Identify which cell holds the provided text, then report its [X, Y] central coordinate. 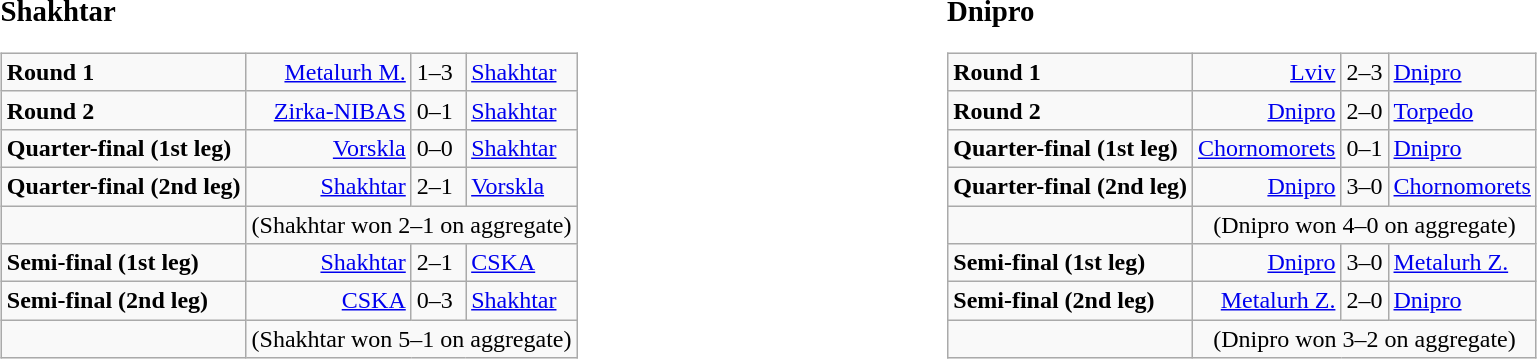
Metalurh M. [328, 72]
(Dnipro won 4–0 on aggregate) [1365, 225]
(Shakhtar won 2–1 on aggregate) [412, 225]
(Dnipro won 3–2 on aggregate) [1365, 339]
Lviv [1267, 72]
1–3 [438, 72]
(Shakhtar won 5–1 on aggregate) [412, 339]
Zirka-NIBAS [328, 110]
Torpedo [1462, 110]
0–3 [438, 301]
2–3 [1364, 72]
0–0 [438, 148]
